Detect which cell encompasses the target text, then output its (x, y) center coordinate. 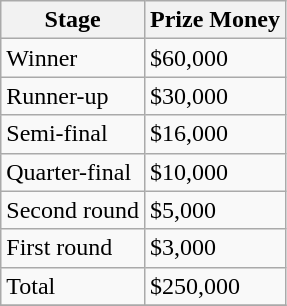
Total (73, 286)
$10,000 (214, 172)
Semi-final (73, 134)
$60,000 (214, 58)
First round (73, 248)
$250,000 (214, 286)
$3,000 (214, 248)
$5,000 (214, 210)
Quarter-final (73, 172)
$16,000 (214, 134)
Stage (73, 20)
Prize Money (214, 20)
$30,000 (214, 96)
Second round (73, 210)
Winner (73, 58)
Runner-up (73, 96)
